From the cell containing the given text, extract its center point as [X, Y] coordinate. 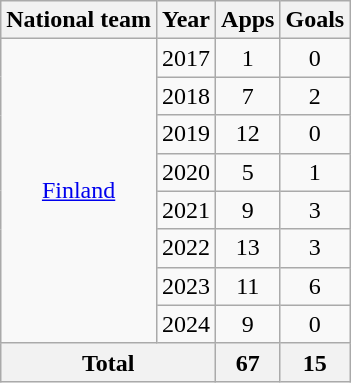
67 [248, 362]
Year [186, 20]
11 [248, 286]
Finland [79, 191]
2019 [186, 134]
15 [315, 362]
5 [248, 172]
2021 [186, 210]
12 [248, 134]
National team [79, 20]
Goals [315, 20]
2024 [186, 324]
7 [248, 96]
6 [315, 286]
2020 [186, 172]
2 [315, 96]
2022 [186, 248]
13 [248, 248]
2018 [186, 96]
2017 [186, 58]
Apps [248, 20]
Total [108, 362]
2023 [186, 286]
